For the text-containing cell, return its midpoint in [x, y] coordinate format. 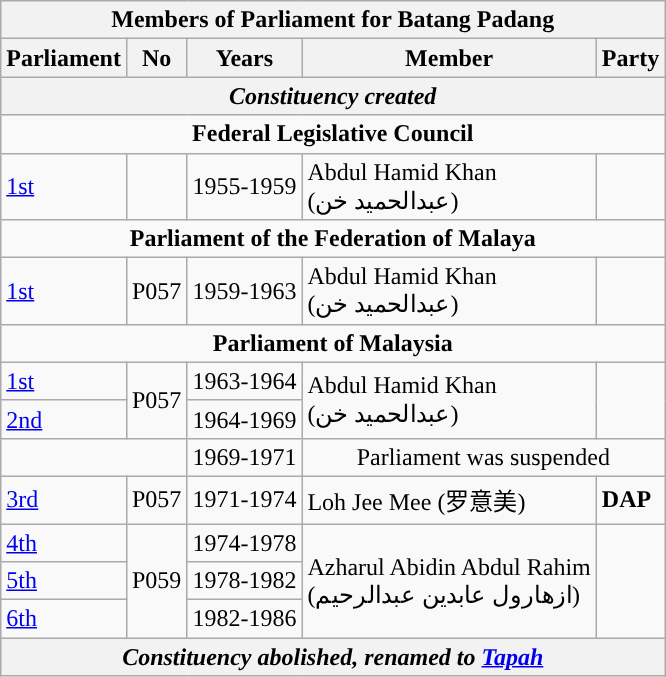
DAP [630, 500]
1964-1969 [244, 419]
2nd [64, 419]
Parliament [64, 58]
Constituency abolished, renamed to Tapah [333, 657]
1963-1964 [244, 381]
5th [64, 581]
Years [244, 58]
Party [630, 58]
P059 [156, 581]
Loh Jee Mee (罗意美) [449, 500]
No [156, 58]
1969-1971 [244, 457]
Constituency created [333, 96]
Parliament of the Federation of Malaya [333, 239]
1978-1982 [244, 581]
Parliament was suspended [484, 457]
3rd [64, 500]
1971-1974 [244, 500]
1959-1963 [244, 292]
6th [64, 619]
4th [64, 543]
Member [449, 58]
Federal Legislative Council [333, 134]
1974-1978 [244, 543]
Members of Parliament for Batang Padang [333, 20]
1955-1959 [244, 186]
1982-1986 [244, 619]
Azharul Abidin Abdul Rahim (ازهارول عابدين عبدالرحيم) [449, 581]
Parliament of Malaysia [333, 343]
